For the text-containing cell, return its midpoint in [x, y] coordinate format. 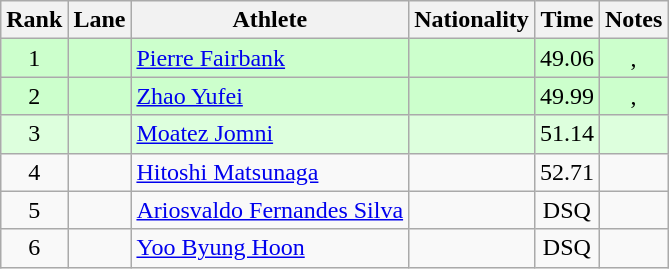
49.99 [566, 96]
Rank [34, 20]
49.06 [566, 58]
Pierre Fairbank [270, 58]
5 [34, 210]
Time [566, 20]
52.71 [566, 172]
Athlete [270, 20]
6 [34, 248]
Moatez Jomni [270, 134]
Lane [100, 20]
Yoo Byung Hoon [270, 248]
Ariosvaldo Fernandes Silva [270, 210]
2 [34, 96]
Nationality [472, 20]
4 [34, 172]
Hitoshi Matsunaga [270, 172]
Notes [633, 20]
3 [34, 134]
1 [34, 58]
Zhao Yufei [270, 96]
51.14 [566, 134]
